Return [X, Y] of the center of cell containing provided text 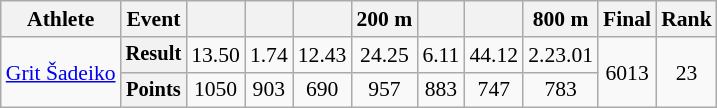
903 [269, 90]
883 [440, 90]
1.74 [269, 55]
783 [560, 90]
747 [494, 90]
44.12 [494, 55]
690 [322, 90]
957 [384, 90]
1050 [216, 90]
200 m [384, 19]
Athlete [61, 19]
12.43 [322, 55]
24.25 [384, 55]
6013 [627, 72]
6.11 [440, 55]
Rank [686, 19]
800 m [560, 19]
Grit Šadeiko [61, 72]
13.50 [216, 55]
2.23.01 [560, 55]
Final [627, 19]
23 [686, 72]
Result [154, 55]
Points [154, 90]
Event [154, 19]
